Capture the cell that displays the provided text and extract its [X, Y] central coordinate. 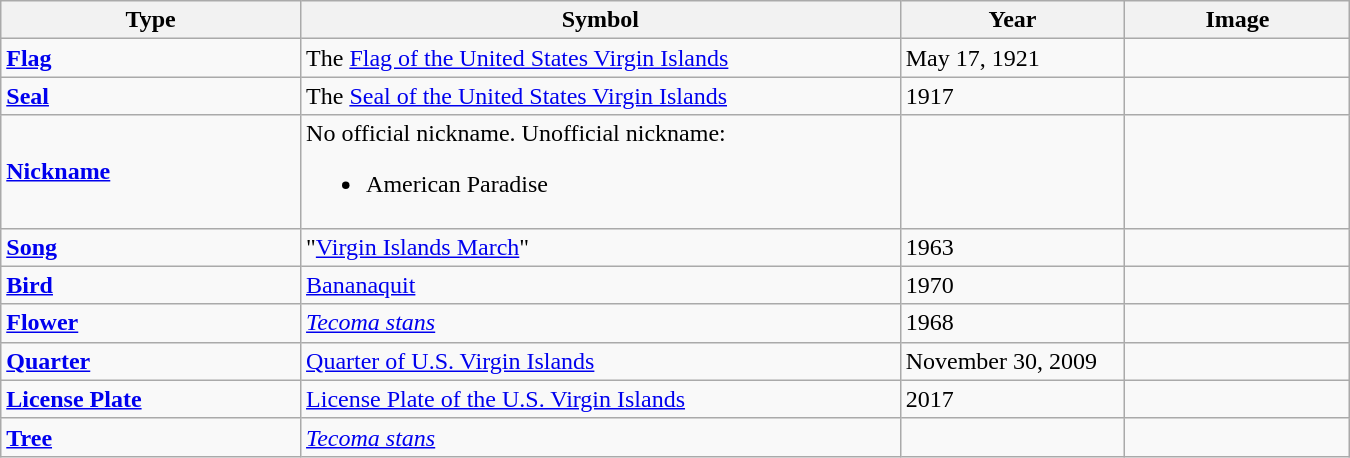
Song [151, 247]
Image [1238, 20]
The Seal of the United States Virgin Islands [601, 96]
Flower [151, 323]
No official nickname. Unofficial nickname:American Paradise [601, 172]
Year [1012, 20]
1970 [1012, 285]
Quarter [151, 361]
1963 [1012, 247]
The Flag of the United States Virgin Islands [601, 58]
Symbol [601, 20]
License Plate [151, 399]
1968 [1012, 323]
"Virgin Islands March" [601, 247]
Type [151, 20]
Quarter of U.S. Virgin Islands [601, 361]
May 17, 1921 [1012, 58]
License Plate of the U.S. Virgin Islands [601, 399]
Bananaquit [601, 285]
Tree [151, 437]
Flag [151, 58]
2017 [1012, 399]
1917 [1012, 96]
Bird [151, 285]
Nickname [151, 172]
Seal [151, 96]
November 30, 2009 [1012, 361]
